Determine the (X, Y) coordinate at the center of the cell enclosing the given text.  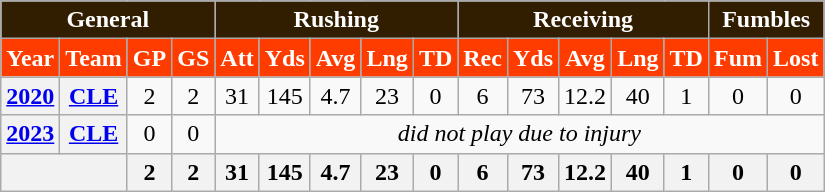
GS (194, 58)
Receiving (584, 20)
Fumbles (766, 20)
Rec (483, 58)
2023 (30, 134)
GP (149, 58)
Year (30, 58)
General (108, 20)
Team (94, 58)
did not play due to injury (520, 134)
Fum (738, 58)
Lost (796, 58)
Rushing (336, 20)
2020 (30, 96)
Att (237, 58)
